Return the (x, y) coordinate for the center point of the cell that contains the specified text.  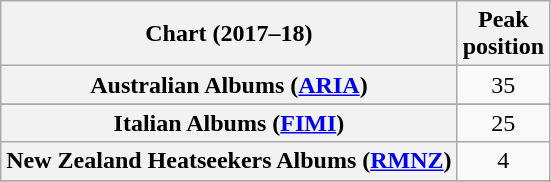
35 (503, 85)
25 (503, 123)
Italian Albums (FIMI) (229, 123)
Peak position (503, 34)
New Zealand Heatseekers Albums (RMNZ) (229, 161)
Chart (2017–18) (229, 34)
Australian Albums (ARIA) (229, 85)
4 (503, 161)
